Capture the cell that displays the provided text and extract its [X, Y] central coordinate. 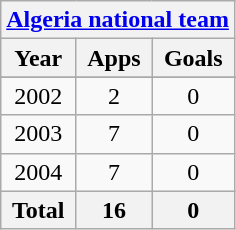
2 [114, 96]
Total [38, 210]
Algeria national team [118, 20]
2004 [38, 172]
Apps [114, 58]
Goals [193, 58]
Year [38, 58]
2002 [38, 96]
16 [114, 210]
2003 [38, 134]
